Output the [x, y] coordinate of the center of the cell containing the given text.  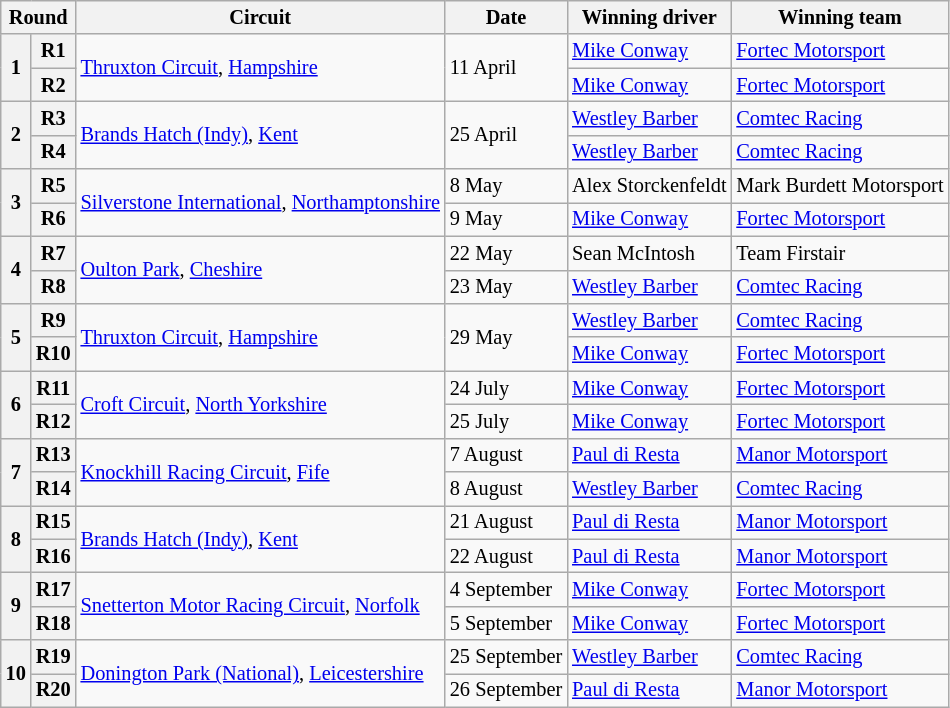
Silverstone International, Northamptonshire [260, 202]
R16 [54, 556]
25 July [506, 421]
Circuit [260, 17]
22 May [506, 253]
R5 [54, 186]
9 [16, 606]
11 April [506, 68]
3 [16, 202]
1 [16, 68]
R3 [54, 118]
10 [16, 674]
25 April [506, 134]
R4 [54, 152]
R17 [54, 589]
23 May [506, 287]
24 July [506, 388]
Mark Burdett Motorsport [840, 186]
R19 [54, 657]
5 September [506, 623]
8 August [506, 489]
Date [506, 17]
R20 [54, 690]
R8 [54, 287]
R6 [54, 219]
R12 [54, 421]
Knockhill Racing Circuit, Fife [260, 472]
R18 [54, 623]
R1 [54, 51]
Team Firstair [840, 253]
25 September [506, 657]
Winning driver [649, 17]
Sean McIntosh [649, 253]
6 [16, 404]
R14 [54, 489]
4 September [506, 589]
Snetterton Motor Racing Circuit, Norfolk [260, 606]
Winning team [840, 17]
22 August [506, 556]
R9 [54, 320]
8 [16, 538]
8 May [506, 186]
Alex Storckenfeldt [649, 186]
9 May [506, 219]
26 September [506, 690]
R15 [54, 522]
2 [16, 134]
R2 [54, 85]
29 May [506, 336]
Croft Circuit, North Yorkshire [260, 404]
7 August [506, 455]
R11 [54, 388]
Round [38, 17]
R7 [54, 253]
21 August [506, 522]
5 [16, 336]
R13 [54, 455]
Oulton Park, Cheshire [260, 270]
7 [16, 472]
R10 [54, 354]
Donington Park (National), Leicestershire [260, 674]
4 [16, 270]
